Pinpoint the cell where the given text exists, returning its [x, y] midpoint coordinate. 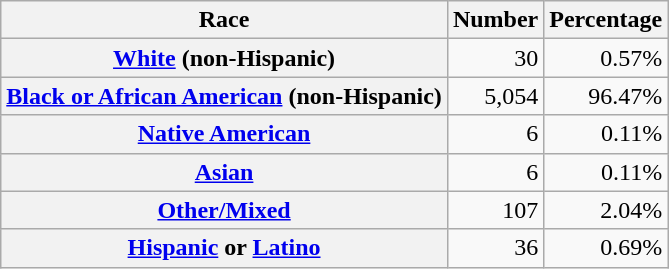
White (non-Hispanic) [224, 58]
Other/Mixed [224, 210]
Black or African American (non-Hispanic) [224, 96]
Race [224, 20]
Native American [224, 134]
Number [495, 20]
36 [495, 248]
0.69% [606, 248]
30 [495, 58]
0.57% [606, 58]
2.04% [606, 210]
Asian [224, 172]
107 [495, 210]
Percentage [606, 20]
5,054 [495, 96]
Hispanic or Latino [224, 248]
96.47% [606, 96]
